Provide the (x, y) coordinate of the cell's center where the given text is located.  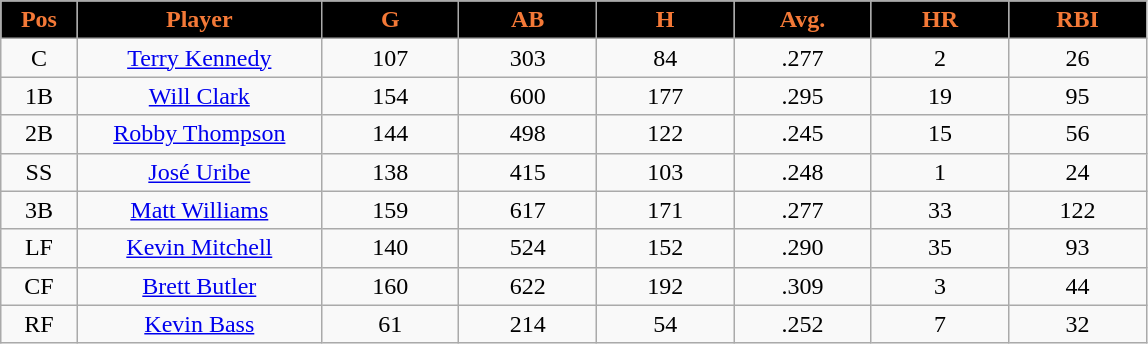
.252 (802, 324)
7 (940, 324)
103 (664, 172)
1 (940, 172)
144 (390, 134)
.290 (802, 248)
26 (1078, 58)
Avg. (802, 20)
154 (390, 96)
84 (664, 58)
160 (390, 286)
SS (39, 172)
Will Clark (199, 96)
2B (39, 134)
3B (39, 210)
138 (390, 172)
32 (1078, 324)
415 (528, 172)
.248 (802, 172)
24 (1078, 172)
.309 (802, 286)
56 (1078, 134)
Player (199, 20)
622 (528, 286)
95 (1078, 96)
LF (39, 248)
CF (39, 286)
152 (664, 248)
AB (528, 20)
RF (39, 324)
44 (1078, 286)
Kevin Mitchell (199, 248)
524 (528, 248)
Kevin Bass (199, 324)
177 (664, 96)
61 (390, 324)
33 (940, 210)
15 (940, 134)
303 (528, 58)
Robby Thompson (199, 134)
93 (1078, 248)
Matt Williams (199, 210)
171 (664, 210)
600 (528, 96)
H (664, 20)
1B (39, 96)
140 (390, 248)
.245 (802, 134)
107 (390, 58)
C (39, 58)
35 (940, 248)
214 (528, 324)
19 (940, 96)
498 (528, 134)
G (390, 20)
HR (940, 20)
617 (528, 210)
.295 (802, 96)
Brett Butler (199, 286)
RBI (1078, 20)
Pos (39, 20)
José Uribe (199, 172)
159 (390, 210)
192 (664, 286)
2 (940, 58)
Terry Kennedy (199, 58)
54 (664, 324)
3 (940, 286)
